Determine the [X, Y] coordinate at the center of the cell enclosing the given text.  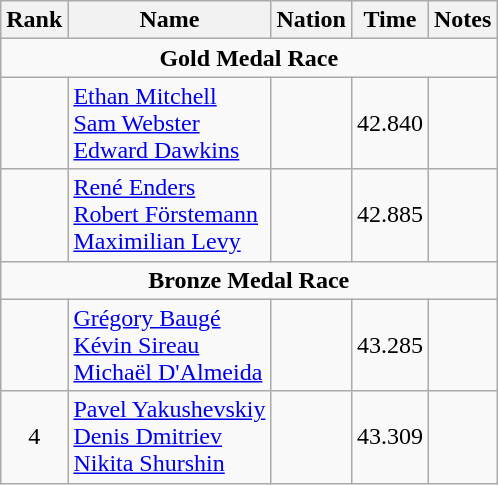
Pavel YakushevskiyDenis DmitrievNikita Shurshin [170, 437]
42.840 [390, 123]
Gold Medal Race [249, 58]
Grégory BaugéKévin SireauMichaël D'Almeida [170, 345]
Ethan MitchellSam WebsterEdward Dawkins [170, 123]
Time [390, 20]
43.309 [390, 437]
42.885 [390, 215]
4 [34, 437]
Notes [462, 20]
René EndersRobert FörstemannMaximilian Levy [170, 215]
Bronze Medal Race [249, 280]
Name [170, 20]
Rank [34, 20]
Nation [311, 20]
43.285 [390, 345]
